Find where the given text appears and provide that cell's center as [X, Y] coordinate. 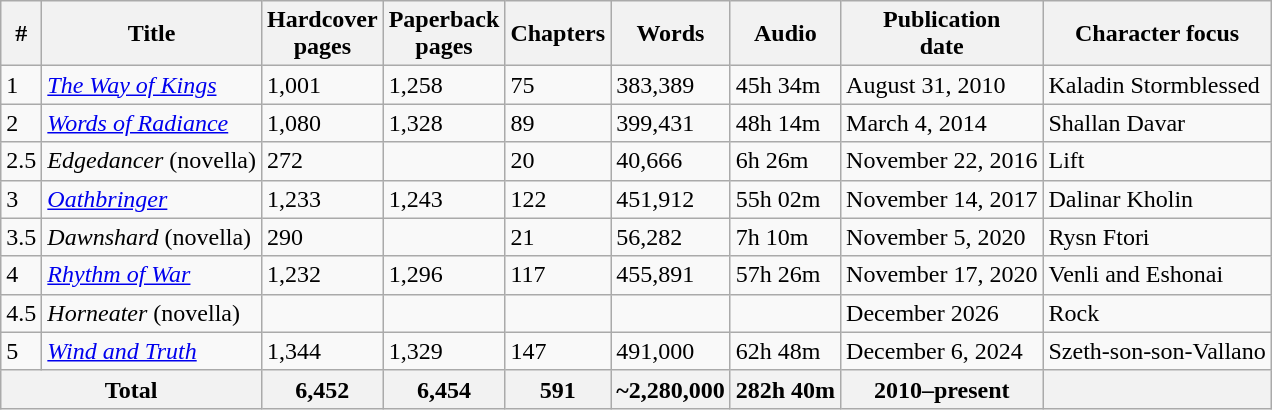
November 14, 2017 [942, 199]
4 [22, 275]
55h 02m [785, 199]
Publicationdate [942, 34]
491,000 [671, 351]
272 [322, 161]
290 [322, 237]
1,296 [444, 275]
399,431 [671, 123]
Szeth-son-son-Vallano [1157, 351]
45h 34m [785, 85]
Chapters [558, 34]
Rock [1157, 313]
Venli and Eshonai [1157, 275]
December 6, 2024 [942, 351]
Oathbringer [152, 199]
Edgedancer (novella) [152, 161]
1,001 [322, 85]
2.5 [22, 161]
~2,280,000 [671, 389]
Rysn Ftori [1157, 237]
3.5 [22, 237]
Rhythm of War [152, 275]
57h 26m [785, 275]
7h 10m [785, 237]
1,328 [444, 123]
November 5, 2020 [942, 237]
122 [558, 199]
Wind and Truth [152, 351]
The Way of Kings [152, 85]
Audio [785, 34]
Hardcoverpages [322, 34]
6,454 [444, 389]
21 [558, 237]
117 [558, 275]
Kaladin Stormblessed [1157, 85]
Words [671, 34]
Shallan Davar [1157, 123]
455,891 [671, 275]
451,912 [671, 199]
3 [22, 199]
75 [558, 85]
Title [152, 34]
Total [132, 389]
Paperbackpages [444, 34]
20 [558, 161]
November 17, 2020 [942, 275]
6,452 [322, 389]
1,080 [322, 123]
1,344 [322, 351]
62h 48m [785, 351]
2 [22, 123]
November 22, 2016 [942, 161]
1,233 [322, 199]
89 [558, 123]
1,329 [444, 351]
Lift [1157, 161]
March 4, 2014 [942, 123]
Dalinar Kholin [1157, 199]
282h 40m [785, 389]
1,232 [322, 275]
591 [558, 389]
1 [22, 85]
383,389 [671, 85]
1,243 [444, 199]
4.5 [22, 313]
Horneater (novella) [152, 313]
# [22, 34]
Character focus [1157, 34]
Dawnshard (novella) [152, 237]
1,258 [444, 85]
56,282 [671, 237]
August 31, 2010 [942, 85]
December 2026 [942, 313]
147 [558, 351]
6h 26m [785, 161]
Words of Radiance [152, 123]
5 [22, 351]
40,666 [671, 161]
48h 14m [785, 123]
2010–present [942, 389]
